Scan for the cell matching the given text and deliver its (x, y) coordinate at center. 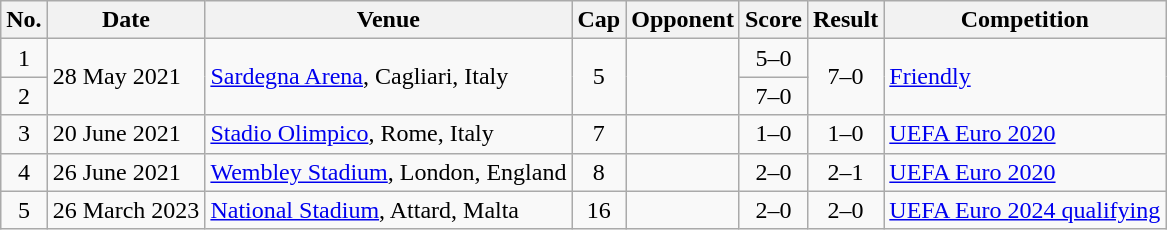
26 June 2021 (126, 172)
Date (126, 20)
Cap (599, 20)
5–0 (773, 58)
28 May 2021 (126, 77)
Score (773, 20)
1 (24, 58)
Competition (1025, 20)
2–1 (845, 172)
8 (599, 172)
26 March 2023 (126, 210)
Sardegna Arena, Cagliari, Italy (388, 77)
16 (599, 210)
Opponent (683, 20)
3 (24, 134)
20 June 2021 (126, 134)
Stadio Olimpico, Rome, Italy (388, 134)
7 (599, 134)
Friendly (1025, 77)
2 (24, 96)
Venue (388, 20)
National Stadium, Attard, Malta (388, 210)
UEFA Euro 2024 qualifying (1025, 210)
Wembley Stadium, London, England (388, 172)
No. (24, 20)
4 (24, 172)
Result (845, 20)
